Search for the cell housing the specified text and yield its (x, y) center coordinate. 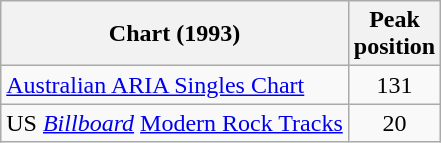
131 (394, 85)
Peakposition (394, 34)
Chart (1993) (175, 34)
US Billboard Modern Rock Tracks (175, 123)
Australian ARIA Singles Chart (175, 85)
20 (394, 123)
